Extract the [x, y] coordinate from the center of the cell holding the provided text.  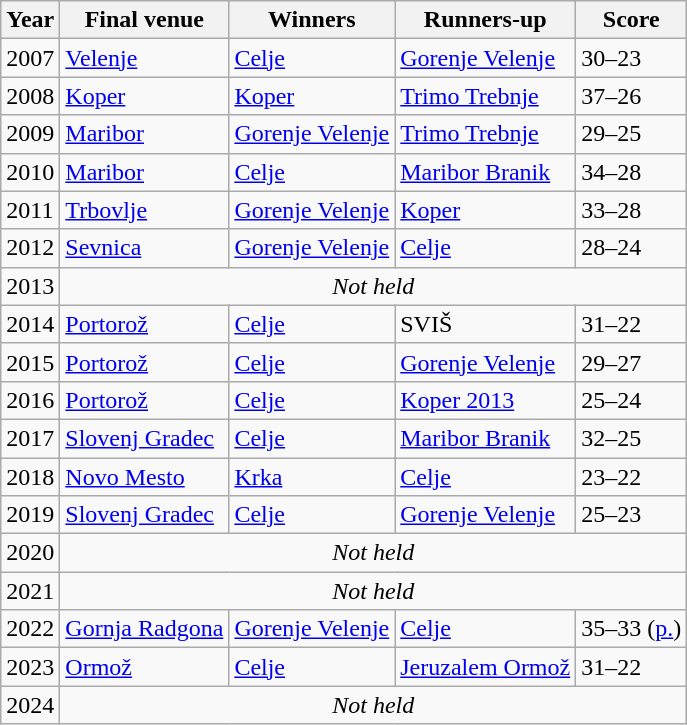
Velenje [144, 58]
2021 [30, 591]
2017 [30, 438]
2007 [30, 58]
29–25 [632, 134]
33–28 [632, 210]
37–26 [632, 96]
32–25 [632, 438]
2008 [30, 96]
Runners-up [486, 20]
25–24 [632, 400]
2015 [30, 362]
2014 [30, 324]
2018 [30, 477]
Gornja Radgona [144, 629]
Krka [312, 477]
2016 [30, 400]
2012 [30, 248]
Ormož [144, 667]
29–27 [632, 362]
30–23 [632, 58]
Sevnica [144, 248]
Final venue [144, 20]
2009 [30, 134]
Trbovlje [144, 210]
2020 [30, 553]
35–33 (p.) [632, 629]
2011 [30, 210]
23–22 [632, 477]
Score [632, 20]
2013 [30, 286]
Koper 2013 [486, 400]
25–23 [632, 515]
2022 [30, 629]
28–24 [632, 248]
2024 [30, 705]
SVIŠ [486, 324]
Jeruzalem Ormož [486, 667]
Winners [312, 20]
2023 [30, 667]
Year [30, 20]
Novo Mesto [144, 477]
2019 [30, 515]
34–28 [632, 172]
2010 [30, 172]
